Output the [X, Y] coordinate of the center of the cell containing the given text.  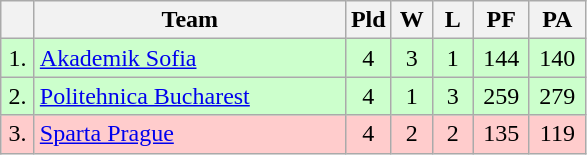
2. [18, 96]
PF [501, 20]
Sparta Prague [190, 134]
W [412, 20]
135 [501, 134]
Team [190, 20]
279 [557, 96]
L [452, 20]
119 [557, 134]
Politehnica Bucharest [190, 96]
3. [18, 134]
140 [557, 58]
144 [501, 58]
Akademik Sofia [190, 58]
Pld [368, 20]
259 [501, 96]
PA [557, 20]
1. [18, 58]
